Identify which cell holds the provided text, then report its (X, Y) central coordinate. 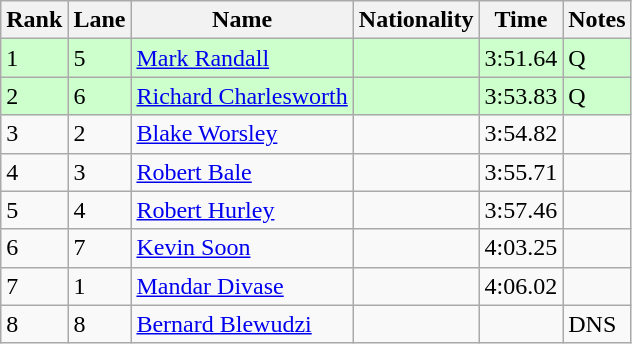
4:03.25 (521, 248)
Time (521, 20)
3:57.46 (521, 210)
Rank (34, 20)
Mandar Divase (242, 286)
Kevin Soon (242, 248)
Blake Worsley (242, 134)
Robert Hurley (242, 210)
DNS (597, 324)
Robert Bale (242, 172)
Bernard Blewudzi (242, 324)
4:06.02 (521, 286)
3:55.71 (521, 172)
3:53.83 (521, 96)
Richard Charlesworth (242, 96)
Notes (597, 20)
Nationality (416, 20)
Mark Randall (242, 58)
Lane (100, 20)
3:51.64 (521, 58)
3:54.82 (521, 134)
Name (242, 20)
